Pinpoint the cell where the given text exists, returning its [X, Y] midpoint coordinate. 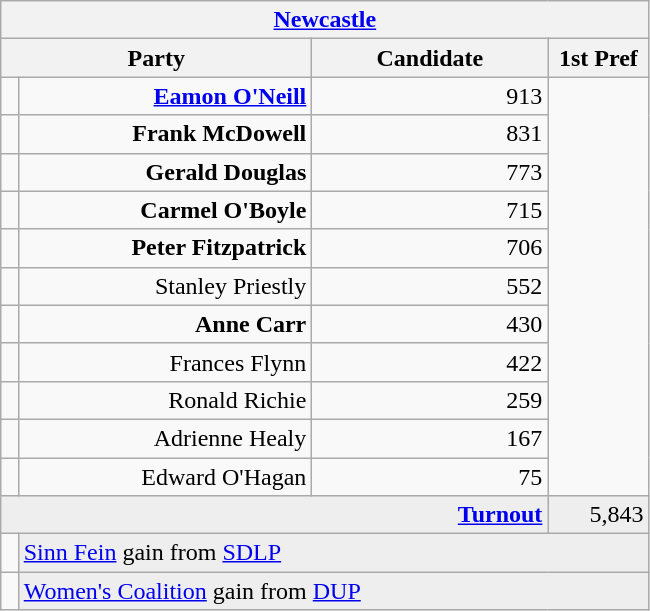
Anne Carr [165, 324]
Ronald Richie [165, 400]
259 [430, 400]
5,843 [598, 515]
Sinn Fein gain from SDLP [334, 553]
Stanley Priestly [165, 286]
773 [430, 172]
Turnout [274, 515]
Women's Coalition gain from DUP [334, 591]
422 [430, 362]
706 [430, 248]
913 [430, 96]
Adrienne Healy [165, 438]
Frank McDowell [165, 134]
1st Pref [598, 58]
Peter Fitzpatrick [165, 248]
552 [430, 286]
Gerald Douglas [165, 172]
831 [430, 134]
Edward O'Hagan [165, 477]
Party [156, 58]
Carmel O'Boyle [165, 210]
75 [430, 477]
167 [430, 438]
Eamon O'Neill [165, 96]
Candidate [430, 58]
430 [430, 324]
Frances Flynn [165, 362]
Newcastle [325, 20]
715 [430, 210]
